Return the [x, y] coordinate for the center point of the cell that contains the specified text.  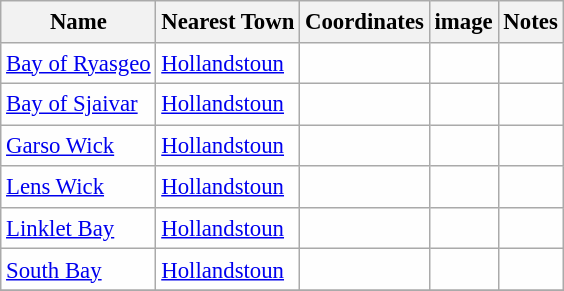
Coordinates [365, 22]
Linklet Bay [78, 228]
Notes [530, 22]
Nearest Town [228, 22]
image [464, 22]
Bay of Ryasgeo [78, 62]
Name [78, 22]
Lens Wick [78, 186]
Garso Wick [78, 146]
Bay of Sjaivar [78, 104]
South Bay [78, 270]
